Find where the given text appears and provide that cell's center as [x, y] coordinate. 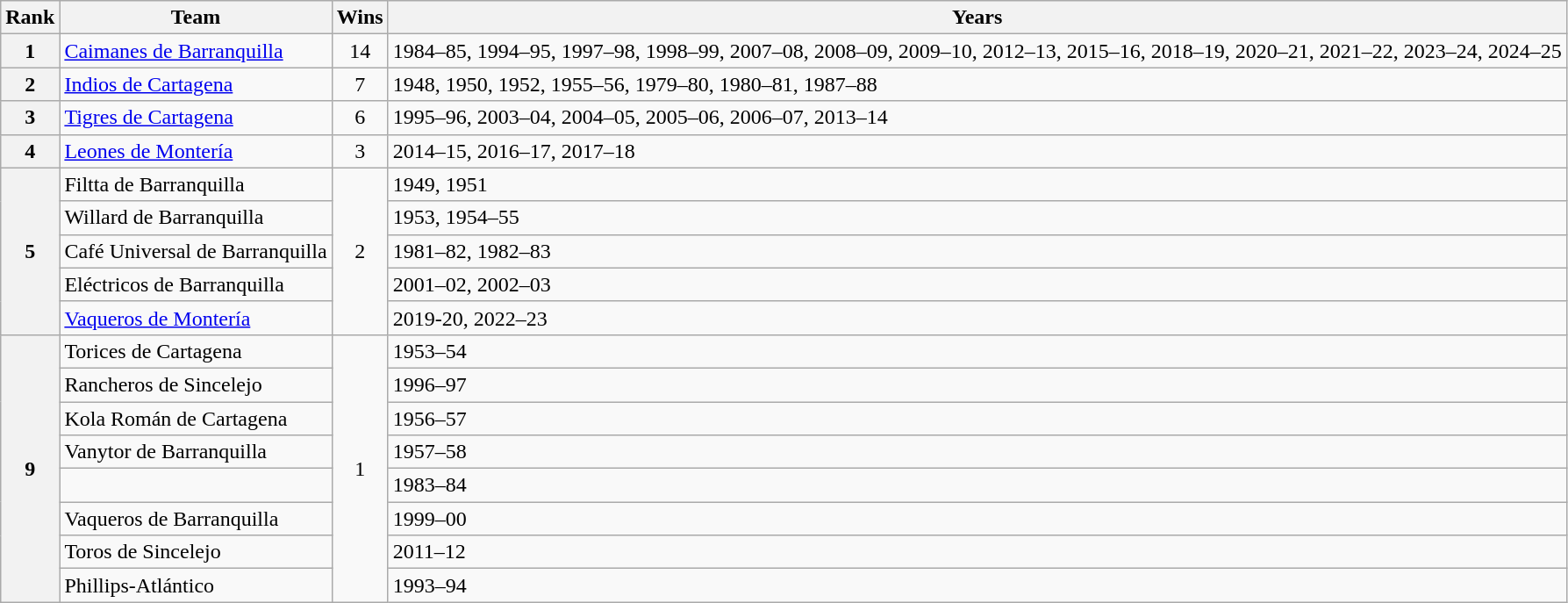
1957–58 [977, 452]
6 [360, 118]
Vanytor de Barranquilla [196, 452]
1981–82, 1982–83 [977, 251]
9 [30, 468]
Tigres de Cartagena [196, 118]
1949, 1951 [977, 184]
Rancheros de Sincelejo [196, 384]
1948, 1950, 1952, 1955–56, 1979–80, 1980–81, 1987–88 [977, 84]
Team [196, 18]
7 [360, 84]
1993–94 [977, 585]
Vaqueros de Barranquilla [196, 519]
Kola Román de Cartagena [196, 419]
1996–97 [977, 384]
Indios de Cartagena [196, 84]
4 [30, 151]
2019-20, 2022–23 [977, 318]
Willard de Barranquilla [196, 218]
Eléctricos de Barranquilla [196, 284]
Torices de Cartagena [196, 351]
1999–00 [977, 519]
5 [30, 251]
Filtta de Barranquilla [196, 184]
Leones de Montería [196, 151]
2011–12 [977, 552]
2001–02, 2002–03 [977, 284]
Vaqueros de Montería [196, 318]
1983–84 [977, 485]
Caimanes de Barranquilla [196, 51]
14 [360, 51]
1995–96, 2003–04, 2004–05, 2005–06, 2006–07, 2013–14 [977, 118]
Phillips-Atlántico [196, 585]
1956–57 [977, 419]
1953–54 [977, 351]
Years [977, 18]
Toros de Sincelejo [196, 552]
2014–15, 2016–17, 2017–18 [977, 151]
Café Universal de Barranquilla [196, 251]
1984–85, 1994–95, 1997–98, 1998–99, 2007–08, 2008–09, 2009–10, 2012–13, 2015–16, 2018–19, 2020–21, 2021–22, 2023–24, 2024–25 [977, 51]
Rank [30, 18]
Wins [360, 18]
1953, 1954–55 [977, 218]
